Provide the (X, Y) coordinate of the cell's center where the given text is located.  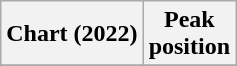
Chart (2022) (72, 34)
Peak position (189, 34)
